Return (x, y) of the center of cell containing provided text 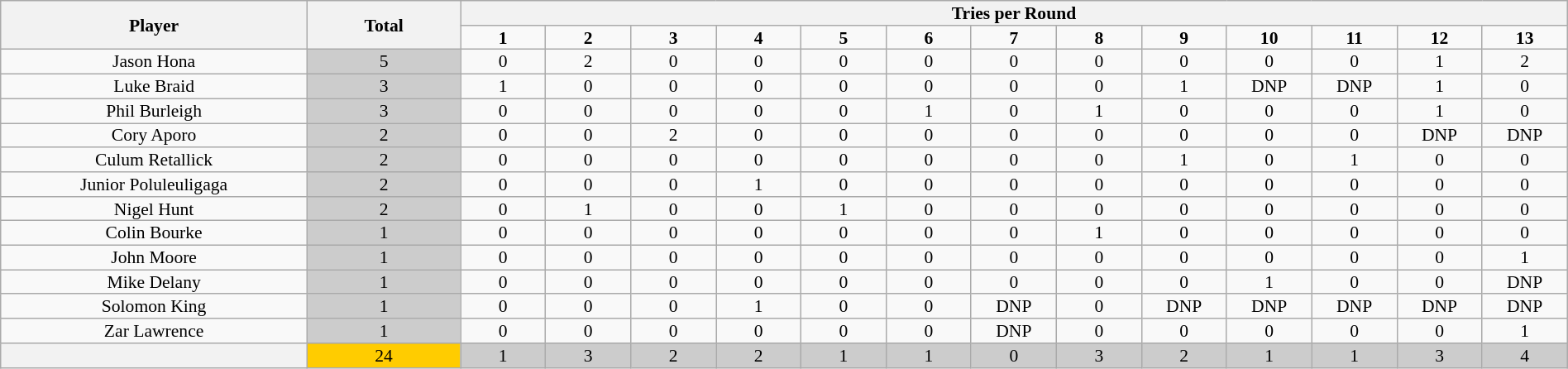
Colin Bourke (154, 233)
Tries per Round (1014, 13)
9 (1184, 38)
Zar Lawrence (154, 331)
Solomon King (154, 307)
8 (1098, 38)
24 (384, 356)
Player (154, 25)
Phil Burleigh (154, 111)
Total (384, 25)
13 (1525, 38)
Luke Braid (154, 87)
Jason Hona (154, 62)
Culum Retallick (154, 160)
Mike Delany (154, 282)
John Moore (154, 258)
11 (1355, 38)
Nigel Hunt (154, 209)
Junior Poluleuligaga (154, 184)
7 (1014, 38)
12 (1439, 38)
6 (928, 38)
10 (1269, 38)
Cory Aporo (154, 136)
